Provide the (x, y) coordinate of the cell's center where the given text is located.  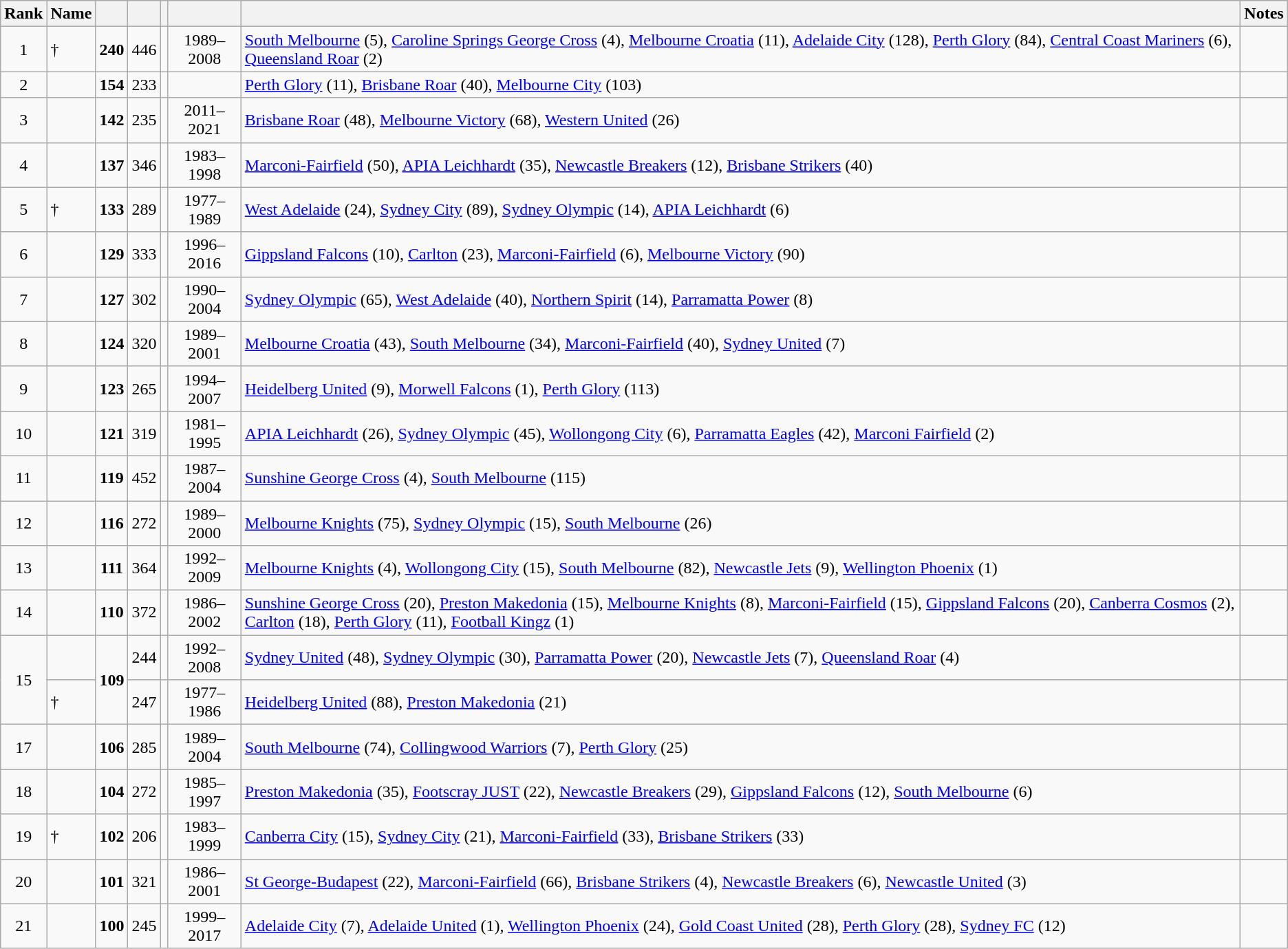
9 (23, 388)
1987–2004 (204, 478)
123 (111, 388)
142 (111, 120)
320 (144, 344)
244 (144, 658)
1992–2008 (204, 658)
Sunshine George Cross (4), South Melbourne (115) (740, 478)
17 (23, 747)
127 (111, 299)
West Adelaide (24), Sydney City (89), Sydney Olympic (14), APIA Leichhardt (6) (740, 209)
104 (111, 791)
Melbourne Knights (4), Wollongong City (15), South Melbourne (82), Newcastle Jets (9), Wellington Phoenix (1) (740, 568)
14 (23, 612)
1981–1995 (204, 434)
1985–1997 (204, 791)
372 (144, 612)
Heidelberg United (9), Morwell Falcons (1), Perth Glory (113) (740, 388)
1990–2004 (204, 299)
1986–2001 (204, 881)
321 (144, 881)
10 (23, 434)
240 (111, 50)
446 (144, 50)
121 (111, 434)
1989–2008 (204, 50)
4 (23, 165)
1989–2001 (204, 344)
2011–2021 (204, 120)
116 (111, 523)
8 (23, 344)
119 (111, 478)
South Melbourne (74), Collingwood Warriors (7), Perth Glory (25) (740, 747)
21 (23, 926)
109 (111, 680)
319 (144, 434)
Heidelberg United (88), Preston Makedonia (21) (740, 702)
Rank (23, 14)
Name (72, 14)
3 (23, 120)
346 (144, 165)
Sydney United (48), Sydney Olympic (30), Parramatta Power (20), Newcastle Jets (7), Queensland Roar (4) (740, 658)
18 (23, 791)
Preston Makedonia (35), Footscray JUST (22), Newcastle Breakers (29), Gippsland Falcons (12), South Melbourne (6) (740, 791)
302 (144, 299)
133 (111, 209)
Melbourne Croatia (43), South Melbourne (34), Marconi-Fairfield (40), Sydney United (7) (740, 344)
Sydney Olympic (65), West Adelaide (40), Northern Spirit (14), Parramatta Power (8) (740, 299)
1986–2002 (204, 612)
1992–2009 (204, 568)
110 (111, 612)
102 (111, 837)
452 (144, 478)
206 (144, 837)
19 (23, 837)
APIA Leichhardt (26), Sydney Olympic (45), Wollongong City (6), Parramatta Eagles (42), Marconi Fairfield (2) (740, 434)
2 (23, 85)
Notes (1264, 14)
235 (144, 120)
129 (111, 255)
Canberra City (15), Sydney City (21), Marconi-Fairfield (33), Brisbane Strikers (33) (740, 837)
13 (23, 568)
285 (144, 747)
20 (23, 881)
Gippsland Falcons (10), Carlton (23), Marconi-Fairfield (6), Melbourne Victory (90) (740, 255)
100 (111, 926)
5 (23, 209)
1 (23, 50)
15 (23, 680)
137 (111, 165)
12 (23, 523)
111 (111, 568)
6 (23, 255)
333 (144, 255)
Marconi-Fairfield (50), APIA Leichhardt (35), Newcastle Breakers (12), Brisbane Strikers (40) (740, 165)
289 (144, 209)
1994–2007 (204, 388)
1989–2004 (204, 747)
Melbourne Knights (75), Sydney Olympic (15), South Melbourne (26) (740, 523)
1996–2016 (204, 255)
101 (111, 881)
1977–1986 (204, 702)
1989–2000 (204, 523)
Adelaide City (7), Adelaide United (1), Wellington Phoenix (24), Gold Coast United (28), Perth Glory (28), Sydney FC (12) (740, 926)
154 (111, 85)
1977–1989 (204, 209)
7 (23, 299)
233 (144, 85)
11 (23, 478)
Brisbane Roar (48), Melbourne Victory (68), Western United (26) (740, 120)
247 (144, 702)
1983–1999 (204, 837)
124 (111, 344)
Perth Glory (11), Brisbane Roar (40), Melbourne City (103) (740, 85)
St George-Budapest (22), Marconi-Fairfield (66), Brisbane Strikers (4), Newcastle Breakers (6), Newcastle United (3) (740, 881)
1999–2017 (204, 926)
245 (144, 926)
1983–1998 (204, 165)
265 (144, 388)
106 (111, 747)
364 (144, 568)
